Identify which cell holds the provided text, then report its (x, y) central coordinate. 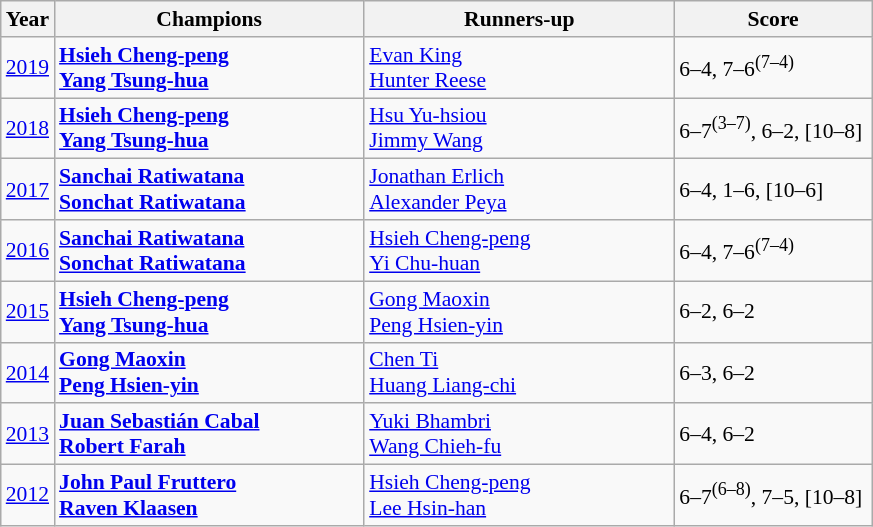
Hsu Yu-hsiou Jimmy Wang (519, 128)
2018 (28, 128)
Hsieh Cheng-peng Lee Hsin-han (519, 496)
2017 (28, 190)
Score (773, 19)
John Paul Fruttero Raven Klaasen (209, 496)
Year (28, 19)
2015 (28, 312)
6–7(3–7), 6–2, [10–8] (773, 128)
6–4, 1–6, [10–6] (773, 190)
Champions (209, 19)
Jonathan Erlich Alexander Peya (519, 190)
2014 (28, 372)
6–3, 6–2 (773, 372)
6–2, 6–2 (773, 312)
6–7(6–8), 7–5, [10–8] (773, 496)
Runners-up (519, 19)
2016 (28, 250)
Evan King Hunter Reese (519, 68)
Yuki Bhambri Wang Chieh-fu (519, 434)
2013 (28, 434)
6–4, 6–2 (773, 434)
Hsieh Cheng-peng Yi Chu-huan (519, 250)
2012 (28, 496)
Chen Ti Huang Liang-chi (519, 372)
Juan Sebastián Cabal Robert Farah (209, 434)
2019 (28, 68)
